Output the [X, Y] coordinate of the center of the cell containing the given text.  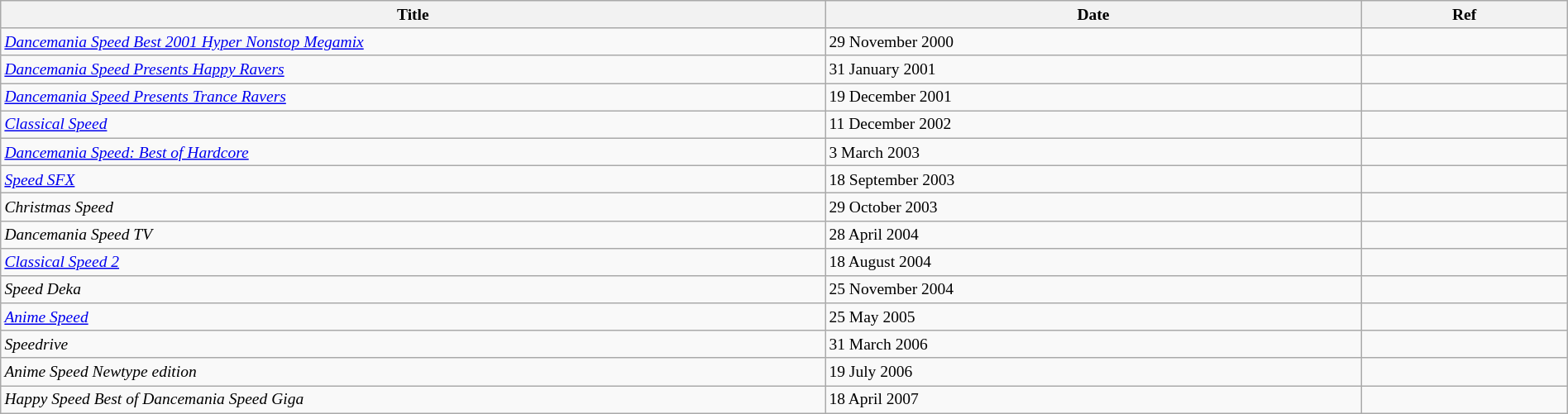
Speedrive [414, 344]
25 November 2004 [1093, 289]
Ref [1464, 15]
25 May 2005 [1093, 317]
Title [414, 15]
31 March 2006 [1093, 344]
Dancemania Speed Best 2001 Hyper Nonstop Megamix [414, 41]
29 October 2003 [1093, 207]
19 July 2006 [1093, 372]
31 January 2001 [1093, 69]
Christmas Speed [414, 207]
11 December 2002 [1093, 124]
18 August 2004 [1093, 261]
Speed SFX [414, 178]
28 April 2004 [1093, 235]
Speed Deka [414, 289]
Anime Speed Newtype edition [414, 372]
Anime Speed [414, 317]
Classical Speed [414, 124]
Dancemania Speed TV [414, 235]
Date [1093, 15]
3 March 2003 [1093, 152]
Dancemania Speed Presents Happy Ravers [414, 69]
Happy Speed Best of Dancemania Speed Giga [414, 400]
18 September 2003 [1093, 178]
18 April 2007 [1093, 400]
Classical Speed 2 [414, 261]
Dancemania Speed: Best of Hardcore [414, 152]
Dancemania Speed Presents Trance Ravers [414, 98]
29 November 2000 [1093, 41]
19 December 2001 [1093, 98]
